Detect which cell encompasses the target text, then output its [x, y] center coordinate. 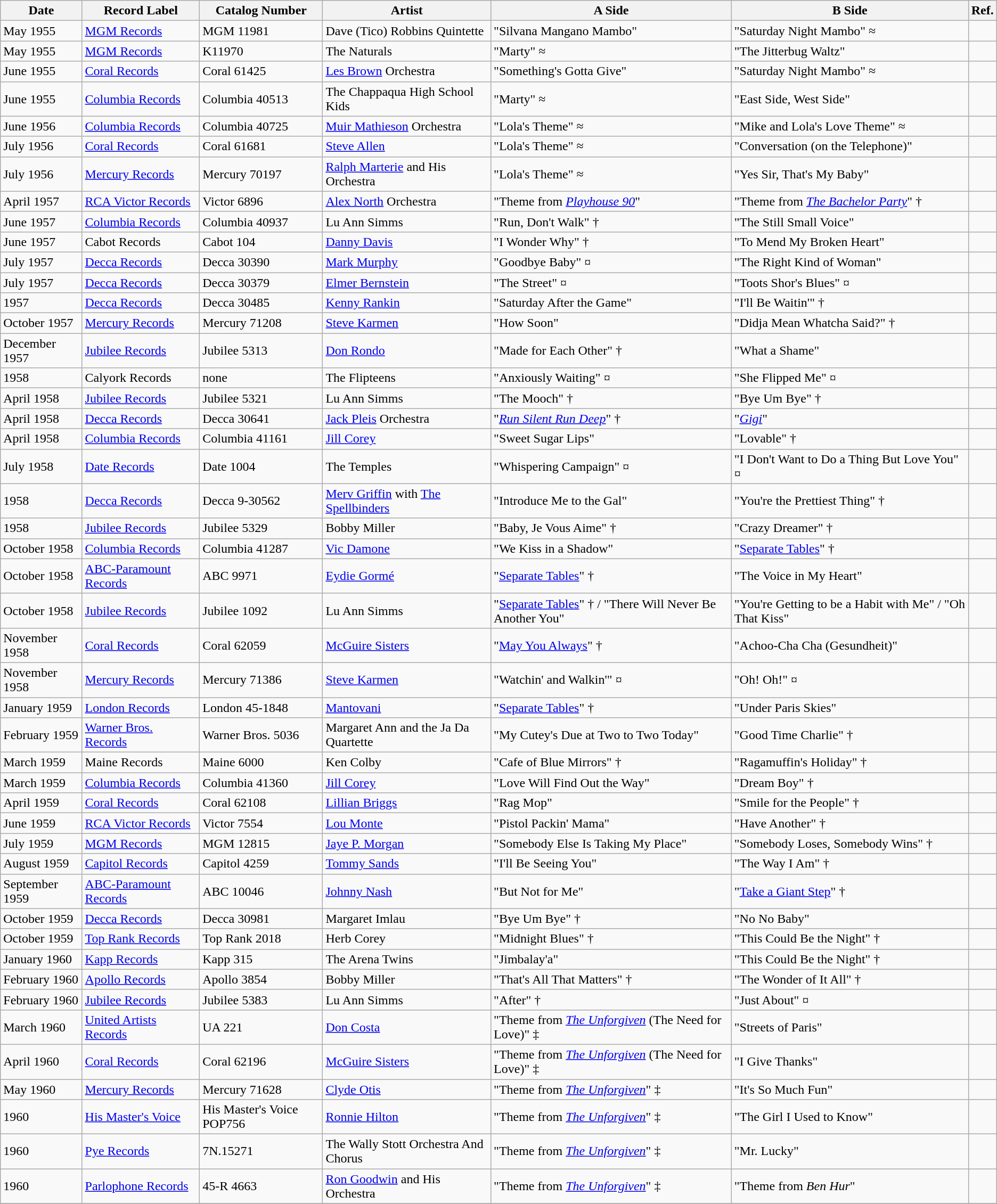
none [261, 378]
Decca 30981 [261, 919]
"Somebody Else Is Taking My Place" [611, 843]
"Lovable" † [850, 439]
Mercury 71628 [261, 1089]
"It's So Much Fun" [850, 1089]
Jubilee 5383 [261, 1000]
"Jimbalay'a" [611, 959]
Columbia 41161 [261, 439]
Parlophone Records [141, 1186]
"Saturday After the Game" [611, 303]
Jubilee 5313 [261, 350]
"I Give Thanks" [850, 1062]
Record Label [141, 11]
ABC 10046 [261, 891]
"May You Always" † [611, 645]
Decca 30379 [261, 283]
"Introduce Me to the Gal" [611, 501]
His Master's Voice [141, 1117]
Don Costa [407, 1027]
"Pistol Packin' Mama" [611, 823]
Top Rank Records [141, 939]
"Smile for the People" † [850, 803]
August 1959 [42, 864]
"Just About" ¤ [850, 1000]
Columbia 41287 [261, 548]
"Whispering Campaign" ¤ [611, 466]
April 1957 [42, 201]
Catalog Number [261, 11]
Clyde Otis [407, 1089]
"East Side, West Side" [850, 99]
"The Mooch" † [611, 398]
Date [42, 11]
"Yes Sir, That's My Baby" [850, 174]
"Sweet Sugar Lips" [611, 439]
"Run, Don't Walk" † [611, 222]
July 1958 [42, 466]
Merv Griffin with The Spellbinders [407, 501]
"Oh! Oh!" ¤ [850, 679]
Decca 9-30562 [261, 501]
"Dream Boy" † [850, 783]
Date Records [141, 466]
Johnny Nash [407, 891]
"How Soon" [611, 323]
Don Rondo [407, 350]
April 1959 [42, 803]
A Side [611, 11]
Artist [407, 11]
Jubilee 5329 [261, 528]
Pye Records [141, 1151]
"Love Will Find Out the Way" [611, 783]
Jubilee 1092 [261, 610]
Decca 30390 [261, 262]
"Anxiously Waiting" ¤ [611, 378]
Kapp Records [141, 959]
Columbia 41360 [261, 783]
United Artists Records [141, 1027]
Capitol Records [141, 864]
Ralph Marterie and His Orchestra [407, 174]
"I'll Be Seeing You" [611, 864]
"We Kiss in a Shadow" [611, 548]
Date 1004 [261, 466]
"No No Baby" [850, 919]
Tommy Sands [407, 864]
"Take a Giant Step" † [850, 891]
"Mike and Lola's Love Theme" ≈ [850, 126]
London 45-1848 [261, 708]
Mantovani [407, 708]
Vic Damone [407, 548]
Lillian Briggs [407, 803]
"Theme from The Bachelor Party" † [850, 201]
Maine Records [141, 763]
January 1960 [42, 959]
London Records [141, 708]
Coral 61425 [261, 71]
"After" † [611, 1000]
Ken Colby [407, 763]
B Side [850, 11]
March 1960 [42, 1027]
"Run Silent Run Deep" † [611, 419]
"Ragamuffin's Holiday" † [850, 763]
"Theme from Ben Hur" [850, 1186]
Dave (Tico) Robbins Quintette [407, 31]
UA 221 [261, 1027]
"Achoo-Cha Cha (Gesundheit)" [850, 645]
Lou Monte [407, 823]
January 1959 [42, 708]
Columbia 40513 [261, 99]
"Made for Each Other" † [611, 350]
"She Flipped Me" ¤ [850, 378]
February 1959 [42, 735]
"I Wonder Why" † [611, 242]
June 1956 [42, 126]
"Have Another" † [850, 823]
Apollo Records [141, 979]
Decca 30641 [261, 419]
"The Girl I Used to Know" [850, 1117]
Kapp 315 [261, 959]
April 1960 [42, 1062]
June 1959 [42, 823]
"Streets of Paris" [850, 1027]
Maine 6000 [261, 763]
Apollo 3854 [261, 979]
Les Brown Orchestra [407, 71]
"The Right Kind of Woman" [850, 262]
Kenny Rankin [407, 303]
"My Cutey's Due at Two to Two Today" [611, 735]
Danny Davis [407, 242]
"The Voice in My Heart" [850, 576]
Ron Goodwin and His Orchestra [407, 1186]
Coral 62059 [261, 645]
Margaret Imlau [407, 919]
ABC 9971 [261, 576]
Jubilee 5321 [261, 398]
"You're Getting to be a Habit with Me" / "Oh That Kiss" [850, 610]
Mercury 71208 [261, 323]
Jaye P. Morgan [407, 843]
Elmer Bernstein [407, 283]
July 1959 [42, 843]
"Toots Shor's Blues" ¤ [850, 283]
Coral 62196 [261, 1062]
Steve Allen [407, 146]
"Goodbye Baby" ¤ [611, 262]
"Baby, Je Vous Aime" † [611, 528]
Eydie Gormé [407, 576]
"Mr. Lucky" [850, 1151]
"To Mend My Broken Heart" [850, 242]
45-R 4663 [261, 1186]
Top Rank 2018 [261, 939]
Margaret Ann and the Ja Da Quartette [407, 735]
May 1960 [42, 1089]
The Naturals [407, 51]
December 1957 [42, 350]
Alex North Orchestra [407, 201]
Coral 61681 [261, 146]
Ref. [982, 11]
7N.15271 [261, 1151]
"Somebody Loses, Somebody Wins" † [850, 843]
"What a Shame" [850, 350]
"You're the Prettiest Thing" † [850, 501]
The Chappaqua High School Kids [407, 99]
"That's All That Matters" † [611, 979]
"The Jitterbug Waltz" [850, 51]
"Rag Mop" [611, 803]
The Flipteens [407, 378]
"But Not for Me" [611, 891]
Columbia 40937 [261, 222]
Mercury 70197 [261, 174]
Capitol 4259 [261, 864]
"Under Paris Skies" [850, 708]
"I'll Be Waitin'" † [850, 303]
"Crazy Dreamer" † [850, 528]
His Master's Voice POP756 [261, 1117]
Mark Murphy [407, 262]
Calyork Records [141, 378]
Decca 30485 [261, 303]
Cabot 104 [261, 242]
"Silvana Mangano Mambo" [611, 31]
"Conversation (on the Telephone)" [850, 146]
"I Don't Want to Do a Thing But Love You" ¤ [850, 466]
September 1959 [42, 891]
Muir Mathieson Orchestra [407, 126]
"Midnight Blues" † [611, 939]
Warner Bros. 5036 [261, 735]
"Cafe of Blue Mirrors" † [611, 763]
K11970 [261, 51]
MGM 12815 [261, 843]
"The Street" ¤ [611, 283]
1957 [42, 303]
Warner Bros. Records [141, 735]
Ronnie Hilton [407, 1117]
"Theme from Playhouse 90" [611, 201]
October 1957 [42, 323]
"Good Time Charlie" † [850, 735]
"The Still Small Voice" [850, 222]
"Gigi" [850, 419]
Mercury 71386 [261, 679]
"Something's Gotta Give" [611, 71]
Columbia 40725 [261, 126]
Herb Corey [407, 939]
Jack Pleis Orchestra [407, 419]
"Didja Mean Whatcha Said?" † [850, 323]
"The Wonder of It All" † [850, 979]
Victor 7554 [261, 823]
MGM 11981 [261, 31]
Coral 62108 [261, 803]
The Temples [407, 466]
The Wally Stott Orchestra And Chorus [407, 1151]
Victor 6896 [261, 201]
Cabot Records [141, 242]
"Separate Tables" † / "There Will Never Be Another You" [611, 610]
The Arena Twins [407, 959]
"Watchin' and Walkin'" ¤ [611, 679]
"The Way I Am" † [850, 864]
